Return the (X, Y) coordinate for the center point of the cell that contains the specified text.  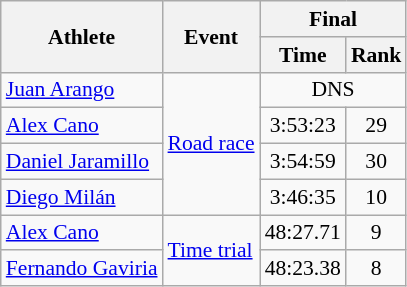
3:46:35 (303, 197)
Rank (376, 55)
8 (376, 269)
DNS (334, 90)
9 (376, 233)
30 (376, 162)
Event (212, 36)
Fernando Gaviria (82, 269)
48:23.38 (303, 269)
Daniel Jaramillo (82, 162)
3:54:59 (303, 162)
Road race (212, 143)
29 (376, 126)
3:53:23 (303, 126)
Time trial (212, 250)
Juan Arango (82, 90)
48:27.71 (303, 233)
Final (334, 19)
Time (303, 55)
Diego Milán (82, 197)
10 (376, 197)
Athlete (82, 36)
